Identify which cell holds the provided text, then report its (x, y) central coordinate. 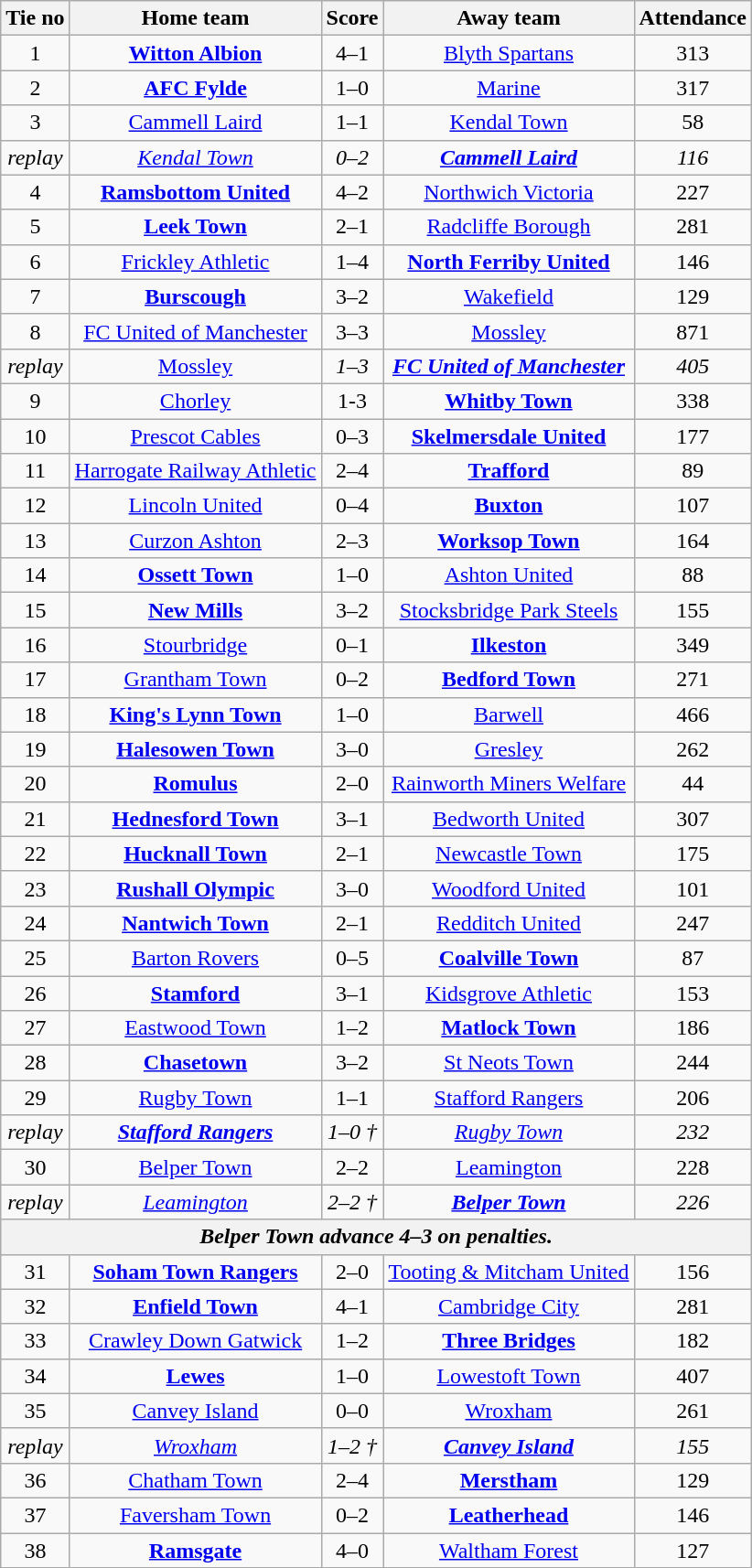
27 (35, 1028)
Merstham (509, 1480)
Hednesford Town (196, 819)
20 (35, 784)
349 (693, 645)
871 (693, 331)
127 (693, 1551)
156 (693, 1272)
Enfield Town (196, 1306)
Buxton (509, 506)
1-3 (352, 401)
Faversham Town (196, 1515)
Away team (509, 18)
87 (693, 958)
29 (35, 1098)
206 (693, 1098)
164 (693, 541)
2–2 (352, 1167)
Three Bridges (509, 1341)
1–3 (352, 366)
2 (35, 88)
Leatherhead (509, 1515)
35 (35, 1411)
Kidsgrove Athletic (509, 993)
Stourbridge (196, 645)
247 (693, 923)
2–3 (352, 541)
Skelmersdale United (509, 436)
22 (35, 854)
227 (693, 192)
7 (35, 296)
4–0 (352, 1551)
88 (693, 575)
30 (35, 1167)
0–5 (352, 958)
Harrogate Railway Athletic (196, 471)
262 (693, 749)
116 (693, 157)
19 (35, 749)
Rainworth Miners Welfare (509, 784)
0–0 (352, 1411)
Gresley (509, 749)
1–2 † (352, 1445)
Barwell (509, 714)
44 (693, 784)
232 (693, 1133)
3 (35, 123)
Halesowen Town (196, 749)
271 (693, 680)
1–0 † (352, 1133)
37 (35, 1515)
228 (693, 1167)
Stamford (196, 993)
101 (693, 888)
2–2 † (352, 1202)
175 (693, 854)
Worksop Town (509, 541)
New Mills (196, 610)
Woodford United (509, 888)
Ramsbottom United (196, 192)
0–3 (352, 436)
18 (35, 714)
Barton Rovers (196, 958)
Rushall Olympic (196, 888)
1–4 (352, 262)
Curzon Ashton (196, 541)
24 (35, 923)
33 (35, 1341)
Grantham Town (196, 680)
12 (35, 506)
15 (35, 610)
338 (693, 401)
8 (35, 331)
Lowestoft Town (509, 1376)
St Neots Town (509, 1063)
11 (35, 471)
4–2 (352, 192)
307 (693, 819)
Chatham Town (196, 1480)
Marine (509, 88)
34 (35, 1376)
Bedford Town (509, 680)
Frickley Athletic (196, 262)
Ashton United (509, 575)
107 (693, 506)
Home team (196, 18)
177 (693, 436)
153 (693, 993)
Prescot Cables (196, 436)
Newcastle Town (509, 854)
6 (35, 262)
89 (693, 471)
36 (35, 1480)
1 (35, 53)
38 (35, 1551)
0–1 (352, 645)
Ramsgate (196, 1551)
Waltham Forest (509, 1551)
226 (693, 1202)
10 (35, 436)
Leek Town (196, 227)
317 (693, 88)
Stocksbridge Park Steels (509, 610)
Tie no (35, 18)
Matlock Town (509, 1028)
405 (693, 366)
26 (35, 993)
17 (35, 680)
Attendance (693, 18)
Ossett Town (196, 575)
Cambridge City (509, 1306)
9 (35, 401)
King's Lynn Town (196, 714)
Lincoln United (196, 506)
16 (35, 645)
Ilkeston (509, 645)
5 (35, 227)
Eastwood Town (196, 1028)
Wakefield (509, 296)
Witton Albion (196, 53)
North Ferriby United (509, 262)
Redditch United (509, 923)
14 (35, 575)
Belper Town advance 4–3 on penalties. (377, 1237)
Coalville Town (509, 958)
23 (35, 888)
186 (693, 1028)
Nantwich Town (196, 923)
Score (352, 18)
28 (35, 1063)
Romulus (196, 784)
466 (693, 714)
Chorley (196, 401)
Blyth Spartans (509, 53)
Burscough (196, 296)
32 (35, 1306)
Northwich Victoria (509, 192)
58 (693, 123)
Radcliffe Borough (509, 227)
21 (35, 819)
261 (693, 1411)
Chasetown (196, 1063)
Tooting & Mitcham United (509, 1272)
13 (35, 541)
4 (35, 192)
AFC Fylde (196, 88)
Bedworth United (509, 819)
Whitby Town (509, 401)
182 (693, 1341)
313 (693, 53)
31 (35, 1272)
Trafford (509, 471)
Soham Town Rangers (196, 1272)
Crawley Down Gatwick (196, 1341)
407 (693, 1376)
Hucknall Town (196, 854)
0–4 (352, 506)
25 (35, 958)
Lewes (196, 1376)
244 (693, 1063)
3–3 (352, 331)
